Find where the given text appears and provide that cell's center as [X, Y] coordinate. 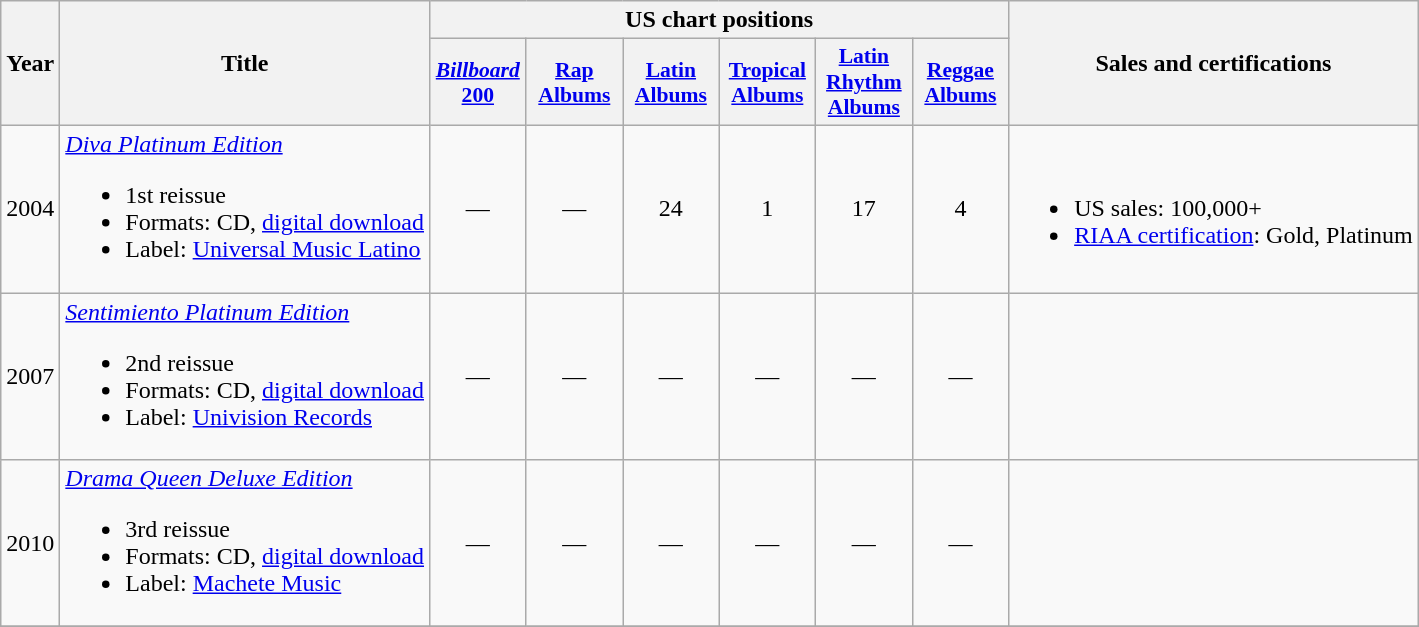
Title [245, 64]
2007 [30, 376]
Reggae Albums [960, 82]
2010 [30, 544]
Diva Platinum Edition1st reissueFormats: CD, digital downloadLabel: Universal Music Latino [245, 208]
Latin Rhythm Albums [864, 82]
Billboard 200 [478, 82]
Tropical Albums [768, 82]
US sales: 100,000+RIAA certification: Gold, Platinum [1214, 208]
Sales and certifications [1214, 64]
Latin Albums [672, 82]
Year [30, 64]
17 [864, 208]
2004 [30, 208]
US chart positions [720, 20]
1 [768, 208]
Sentimiento Platinum Edition2nd reissueFormats: CD, digital downloadLabel: Univision Records [245, 376]
Drama Queen Deluxe Edition3rd reissueFormats: CD, digital downloadLabel: Machete Music [245, 544]
Rap Albums [574, 82]
24 [672, 208]
4 [960, 208]
